Extract the [x, y] coordinate from the center of the cell holding the provided text.  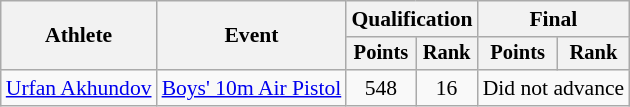
Final [554, 19]
Athlete [79, 36]
Event [252, 36]
Urfan Akhundov [79, 88]
Qualification [412, 19]
548 [380, 88]
16 [447, 88]
Did not advance [554, 88]
Boys' 10m Air Pistol [252, 88]
